For the text-containing cell, return its midpoint in (X, Y) coordinate format. 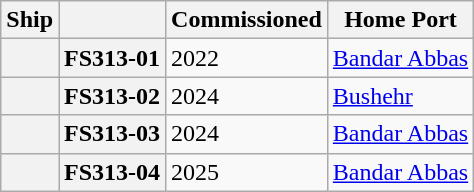
FS313-03 (112, 134)
Ship (30, 20)
Home Port (400, 20)
FS313-01 (112, 58)
2025 (247, 172)
FS313-04 (112, 172)
Bushehr (400, 96)
Commissioned (247, 20)
2022 (247, 58)
FS313-02 (112, 96)
